Locate the cell with the specified text and output its (X, Y) center coordinate. 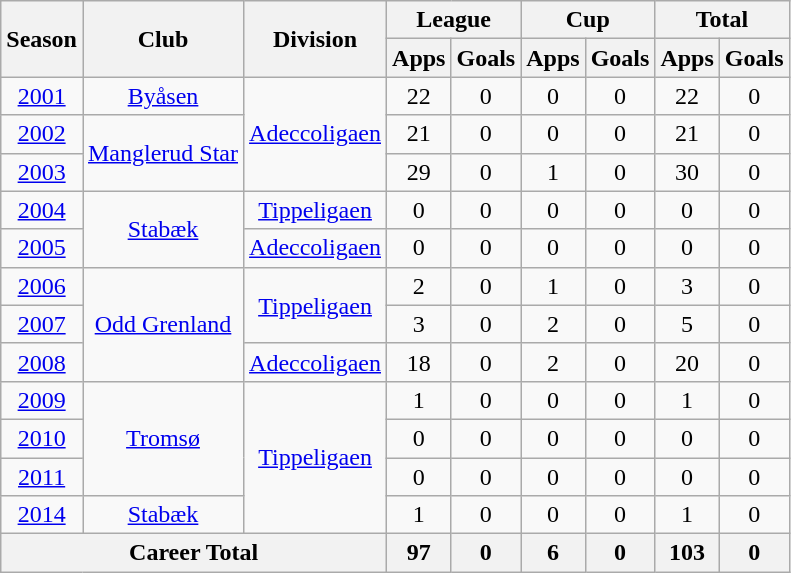
League (454, 20)
Total (722, 20)
2002 (42, 134)
2001 (42, 96)
2006 (42, 286)
2004 (42, 210)
2007 (42, 324)
Odd Grenland (162, 324)
2003 (42, 172)
Club (162, 39)
97 (419, 553)
2011 (42, 477)
Career Total (194, 553)
103 (687, 553)
Manglerud Star (162, 153)
Season (42, 39)
Division (316, 39)
2014 (42, 515)
Cup (588, 20)
5 (687, 324)
Tromsø (162, 438)
18 (419, 362)
30 (687, 172)
2005 (42, 248)
20 (687, 362)
2009 (42, 400)
Byåsen (162, 96)
6 (553, 553)
29 (419, 172)
2010 (42, 438)
2008 (42, 362)
